Output the (X, Y) coordinate of the center of the cell containing the given text.  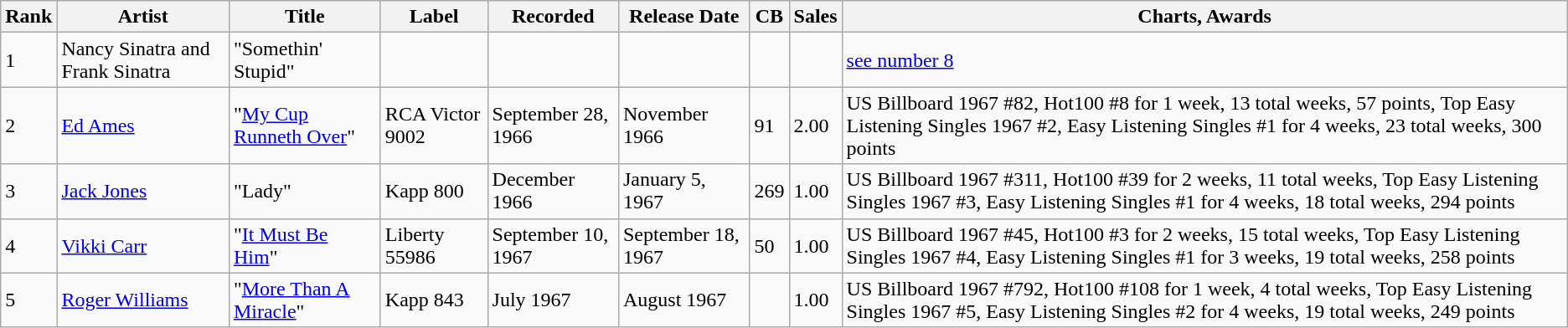
Release Date (683, 17)
Jack Jones (143, 191)
Sales (816, 17)
Kapp 800 (434, 191)
Recorded (553, 17)
Rank (28, 17)
269 (769, 191)
September 18, 1967 (683, 246)
Ed Ames (143, 126)
Title (305, 17)
August 1967 (683, 300)
Artist (143, 17)
Vikki Carr (143, 246)
Roger Williams (143, 300)
"It Must Be Him" (305, 246)
50 (769, 246)
CB (769, 17)
Label (434, 17)
2.00 (816, 126)
Nancy Sinatra and Frank Sinatra (143, 60)
Liberty 55986 (434, 246)
"My Cup Runneth Over" (305, 126)
see number 8 (1204, 60)
December 1966 (553, 191)
"Somethin' Stupid" (305, 60)
January 5, 1967 (683, 191)
"More Than A Miracle" (305, 300)
Charts, Awards (1204, 17)
"Lady" (305, 191)
Kapp 843 (434, 300)
November 1966 (683, 126)
RCA Victor 9002 (434, 126)
1 (28, 60)
September 28, 1966 (553, 126)
September 10, 1967 (553, 246)
5 (28, 300)
2 (28, 126)
3 (28, 191)
July 1967 (553, 300)
91 (769, 126)
4 (28, 246)
